Find where the given text appears and provide that cell's center as [x, y] coordinate. 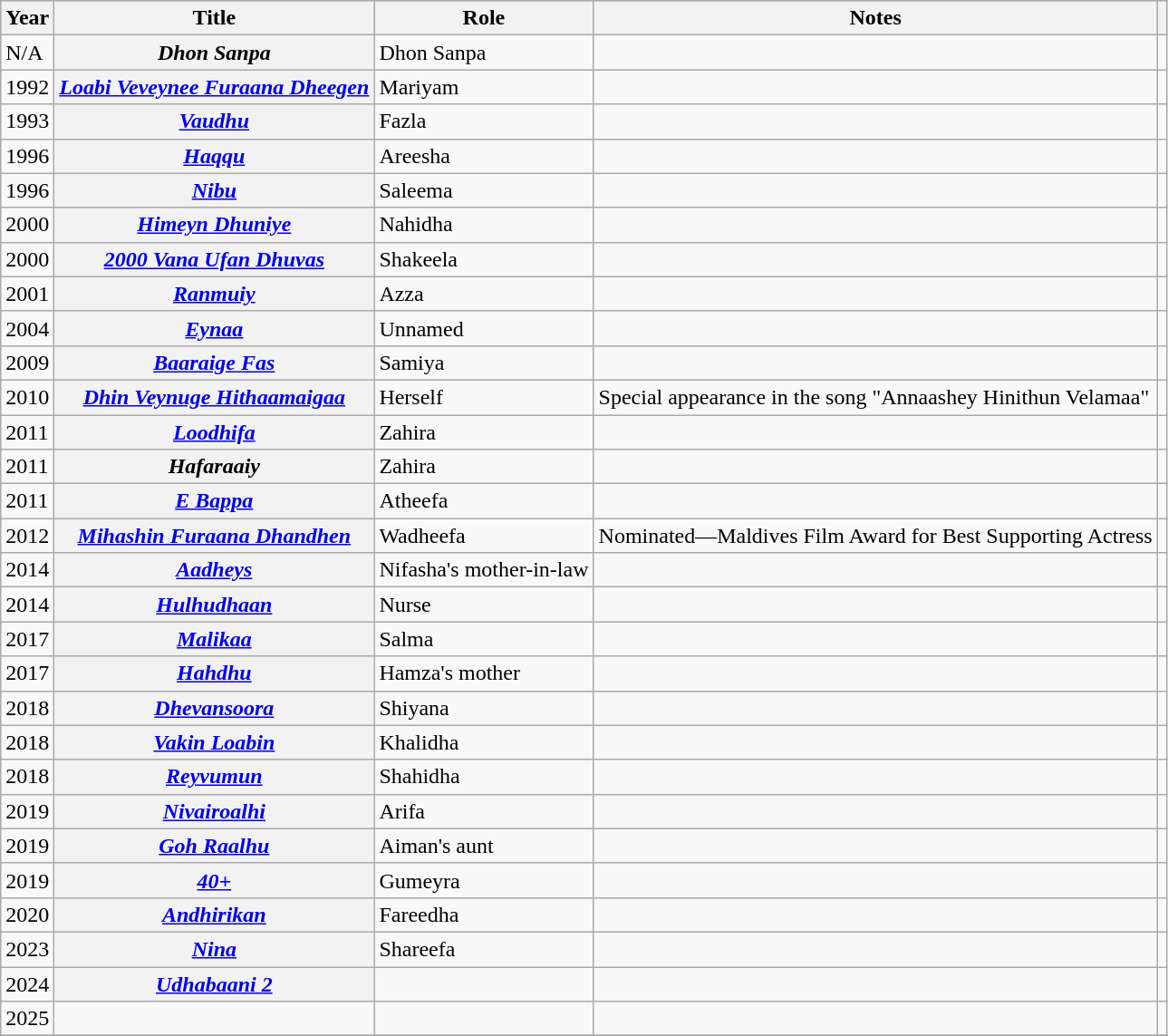
Gumeyra [484, 880]
2009 [27, 363]
Year [27, 18]
Nahidha [484, 225]
Role [484, 18]
Hafaraaiy [214, 467]
1992 [27, 87]
Ranmuiy [214, 294]
1993 [27, 121]
Arifa [484, 811]
2001 [27, 294]
2020 [27, 915]
Shiyana [484, 708]
2000 Vana Ufan Dhuvas [214, 259]
2024 [27, 983]
Notes [875, 18]
Shareefa [484, 949]
Fazla [484, 121]
Dhin Veynuge Hithaamaigaa [214, 397]
Unnamed [484, 328]
Herself [484, 397]
Baaraige Fas [214, 363]
N/A [27, 53]
Nurse [484, 605]
Wadheefa [484, 536]
Nina [214, 949]
Malikaa [214, 639]
Fareedha [484, 915]
Loabi Veveynee Furaana Dheegen [214, 87]
Udhabaani 2 [214, 983]
2004 [27, 328]
Hulhudhaan [214, 605]
Areesha [484, 156]
Saleema [484, 190]
Loodhifa [214, 432]
Samiya [484, 363]
Nivairoalhi [214, 811]
Vakin Loabin [214, 742]
Andhirikan [214, 915]
Goh Raalhu [214, 846]
Mariyam [484, 87]
Nifasha's mother-in-law [484, 570]
Mihashin Furaana Dhandhen [214, 536]
Azza [484, 294]
Atheefa [484, 501]
Aadheys [214, 570]
Himeyn Dhuniye [214, 225]
2025 [27, 1019]
Aiman's aunt [484, 846]
Hahdhu [214, 673]
Vaudhu [214, 121]
Nominated—Maldives Film Award for Best Supporting Actress [875, 536]
2023 [27, 949]
2010 [27, 397]
Nibu [214, 190]
Khalidha [484, 742]
Title [214, 18]
E Bappa [214, 501]
Shahidha [484, 777]
Hamza's mother [484, 673]
Special appearance in the song "Annaashey Hinithun Velamaa" [875, 397]
Eynaa [214, 328]
Haqqu [214, 156]
Reyvumun [214, 777]
Dhevansoora [214, 708]
40+ [214, 880]
2012 [27, 536]
Salma [484, 639]
Shakeela [484, 259]
